Extract the [X, Y] coordinate from the center of the cell holding the provided text.  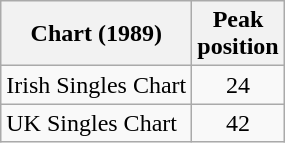
UK Singles Chart [96, 123]
24 [238, 85]
Peakposition [238, 34]
42 [238, 123]
Irish Singles Chart [96, 85]
Chart (1989) [96, 34]
